Determine the [x, y] coordinate at the center of the cell enclosing the given text.  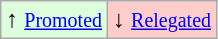
↓ Relegated [162, 20]
↑ Promoted [54, 20]
